Provide the (X, Y) coordinate of the cell's center where the given text is located.  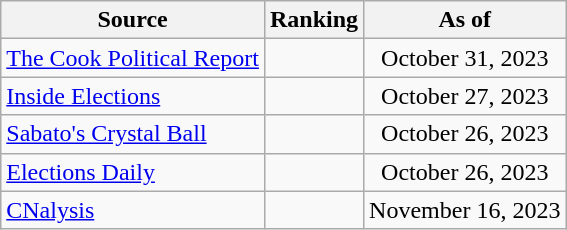
Elections Daily (133, 172)
Ranking (314, 20)
Inside Elections (133, 96)
October 27, 2023 (465, 96)
The Cook Political Report (133, 58)
November 16, 2023 (465, 210)
October 31, 2023 (465, 58)
Sabato's Crystal Ball (133, 134)
CNalysis (133, 210)
Source (133, 20)
As of (465, 20)
